Provide the (X, Y) coordinate of the cell's center where the given text is located.  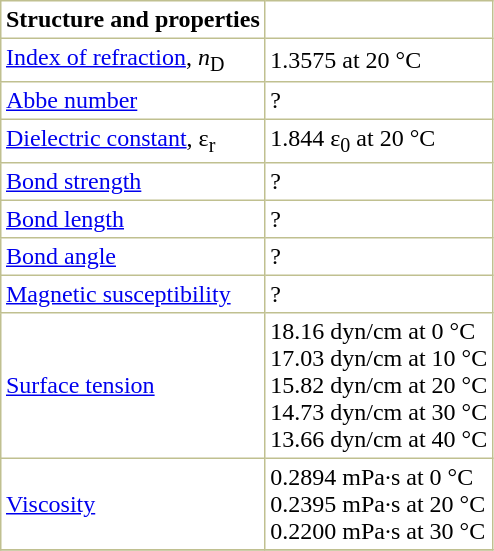
Bond length (133, 220)
Bond angle (133, 257)
Viscosity (133, 505)
Index of refraction, nD (133, 60)
1.844 ε0 at 20 °C (378, 142)
Structure and properties (133, 20)
Abbe number (133, 101)
18.16 dyn/cm at 0 °C17.03 dyn/cm at 10 °C15.82 dyn/cm at 20 °C14.73 dyn/cm at 30 °C13.66 dyn/cm at 40 °C (378, 386)
Dielectric constant, εr (133, 142)
Magnetic susceptibility (133, 295)
0.2894 mPa·s at 0 °C0.2395 mPa·s at 20 °C0.2200 mPa·s at 30 °C (378, 505)
Surface tension (133, 386)
Bond strength (133, 182)
1.3575 at 20 °C (378, 60)
